Return the (X, Y) coordinate for the center point of the cell that contains the specified text.  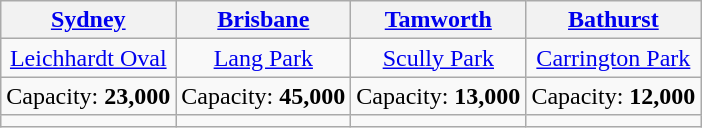
Carrington Park (614, 58)
Capacity: 45,000 (264, 96)
Sydney (88, 20)
Bathurst (614, 20)
Scully Park (438, 58)
Lang Park (264, 58)
Capacity: 23,000 (88, 96)
Capacity: 13,000 (438, 96)
Leichhardt Oval (88, 58)
Brisbane (264, 20)
Tamworth (438, 20)
Capacity: 12,000 (614, 96)
